Find where the given text appears and provide that cell's center as (x, y) coordinate. 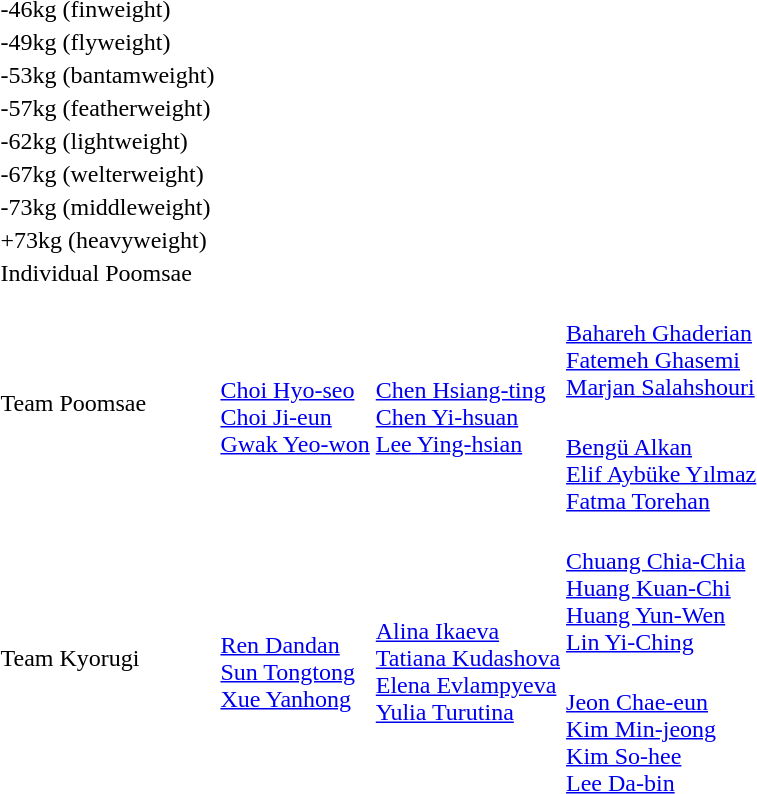
Choi Hyo-seoChoi Ji-eunGwak Yeo-won (295, 404)
Chen Hsiang-tingChen Yi-hsuanLee Ying-hsian (468, 404)
